Determine the [x, y] coordinate at the center of the cell enclosing the given text.  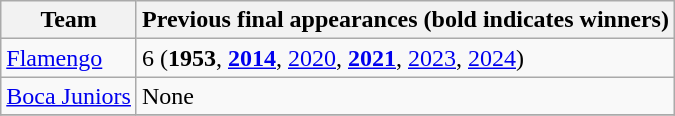
6 (1953, 2014, 2020, 2021, 2023, 2024) [405, 58]
Previous final appearances (bold indicates winners) [405, 20]
Flamengo [69, 58]
None [405, 96]
Team [69, 20]
Boca Juniors [69, 96]
